Capture the cell that displays the provided text and extract its [x, y] central coordinate. 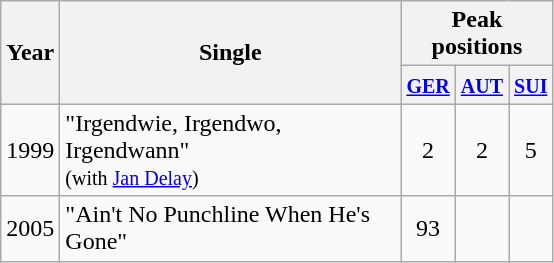
2005 [30, 228]
5 [531, 150]
"Ain't No Punchline When He's Gone" [230, 228]
"Irgendwie, Irgendwo, Irgendwann"(with Jan Delay) [230, 150]
AUT [482, 85]
93 [428, 228]
SUI [531, 85]
Single [230, 52]
Peak positions [477, 34]
1999 [30, 150]
Year [30, 52]
GER [428, 85]
